For the text-containing cell, return its midpoint in (X, Y) coordinate format. 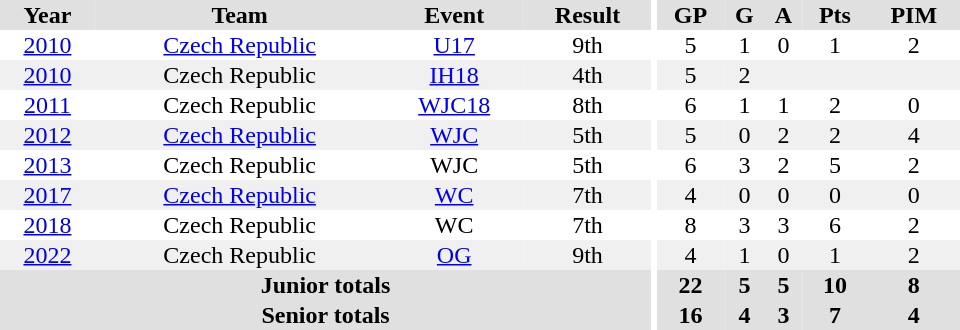
G (744, 15)
Year (48, 15)
7 (834, 315)
Team (240, 15)
Pts (834, 15)
2012 (48, 135)
2011 (48, 105)
4th (588, 75)
8th (588, 105)
2018 (48, 225)
OG (454, 255)
Senior totals (326, 315)
Event (454, 15)
WJC18 (454, 105)
2013 (48, 165)
Junior totals (326, 285)
2017 (48, 195)
GP (691, 15)
Result (588, 15)
22 (691, 285)
PIM (914, 15)
U17 (454, 45)
10 (834, 285)
A (784, 15)
16 (691, 315)
2022 (48, 255)
IH18 (454, 75)
